Output the [x, y] coordinate of the center of the cell containing the given text.  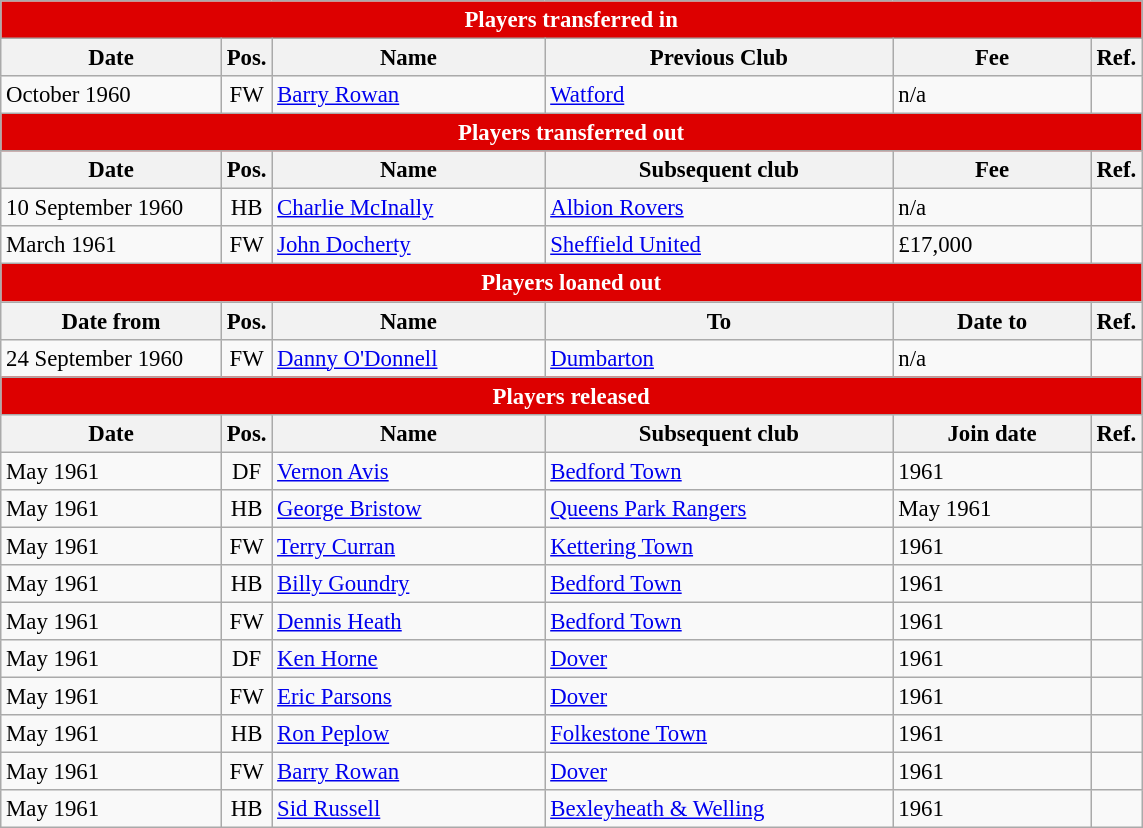
Terry Curran [408, 546]
Players transferred out [572, 133]
March 1961 [112, 245]
Sheffield United [719, 245]
To [719, 321]
10 September 1960 [112, 208]
John Docherty [408, 245]
Players released [572, 396]
October 1960 [112, 95]
Watford [719, 95]
Queens Park Rangers [719, 509]
Date from [112, 321]
Billy Goundry [408, 584]
Players loaned out [572, 283]
Join date [992, 433]
Folkestone Town [719, 734]
George Bristow [408, 509]
Players transferred in [572, 20]
Dumbarton [719, 358]
Previous Club [719, 58]
Albion Rovers [719, 208]
Danny O'Donnell [408, 358]
Bexleyheath & Welling [719, 809]
24 September 1960 [112, 358]
Date to [992, 321]
Ken Horne [408, 659]
Dennis Heath [408, 621]
£17,000 [992, 245]
Eric Parsons [408, 697]
Sid Russell [408, 809]
Charlie McInally [408, 208]
Vernon Avis [408, 471]
Ron Peplow [408, 734]
Kettering Town [719, 546]
